Provide the (x, y) coordinate of the cell's center where the given text is located.  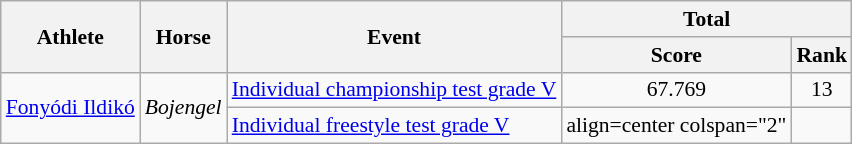
Fonyódi Ildikó (70, 108)
align=center colspan="2" (676, 126)
Individual championship test grade V (394, 90)
13 (822, 90)
Bojengel (184, 108)
67.769 (676, 90)
Total (706, 19)
Athlete (70, 36)
Rank (822, 55)
Score (676, 55)
Horse (184, 36)
Individual freestyle test grade V (394, 126)
Event (394, 36)
